Find where the given text appears and provide that cell's center as (X, Y) coordinate. 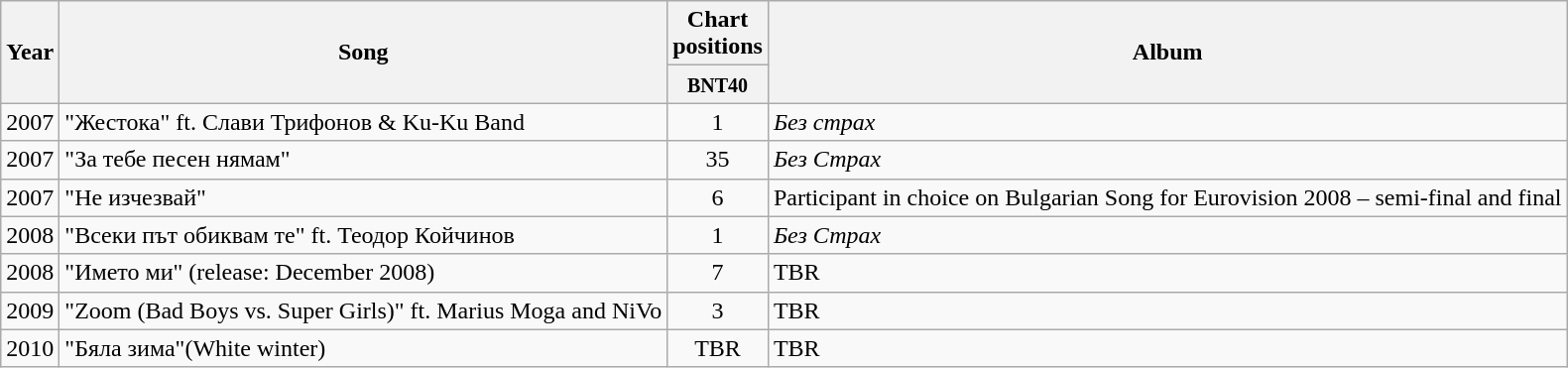
Year (30, 52)
2010 (30, 348)
"За тебе песен нямам" (363, 160)
"Името ми" (release: December 2008) (363, 273)
"Всеки път обиквам те" ft. Теодор Койчинов (363, 235)
Song (363, 52)
"Жестока" ft. Слави Трифонов & Ku-Ku Band (363, 122)
3 (718, 310)
Album (1167, 52)
BNT40 (718, 84)
Chart positions (718, 34)
Participant in choice on Bulgarian Song for Eurovision 2008 – semi-final and final (1167, 197)
7 (718, 273)
Без страх (1167, 122)
"Не изчезвай" (363, 197)
"Бяла зима"(White winter) (363, 348)
"Zoom (Bad Boys vs. Super Girls)" ft. Marius Moga and NiVo (363, 310)
6 (718, 197)
2009 (30, 310)
35 (718, 160)
